Detect which cell encompasses the target text, then output its [X, Y] center coordinate. 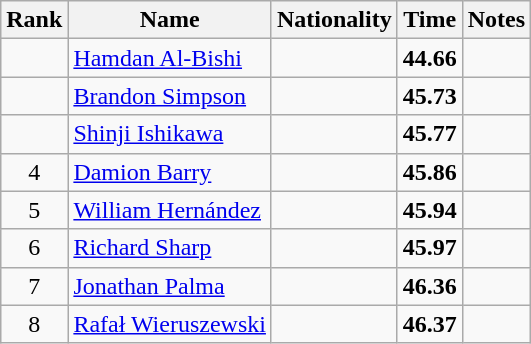
46.37 [430, 324]
45.77 [430, 134]
46.36 [430, 286]
44.66 [430, 58]
Rank [34, 20]
Richard Sharp [170, 248]
Hamdan Al-Bishi [170, 58]
45.94 [430, 210]
Time [430, 20]
William Hernández [170, 210]
Shinji Ishikawa [170, 134]
7 [34, 286]
45.86 [430, 172]
Name [170, 20]
5 [34, 210]
4 [34, 172]
45.97 [430, 248]
45.73 [430, 96]
Rafał Wieruszewski [170, 324]
6 [34, 248]
Nationality [334, 20]
Jonathan Palma [170, 286]
8 [34, 324]
Damion Barry [170, 172]
Notes [496, 20]
Brandon Simpson [170, 96]
